For the text-containing cell, return its midpoint in [X, Y] coordinate format. 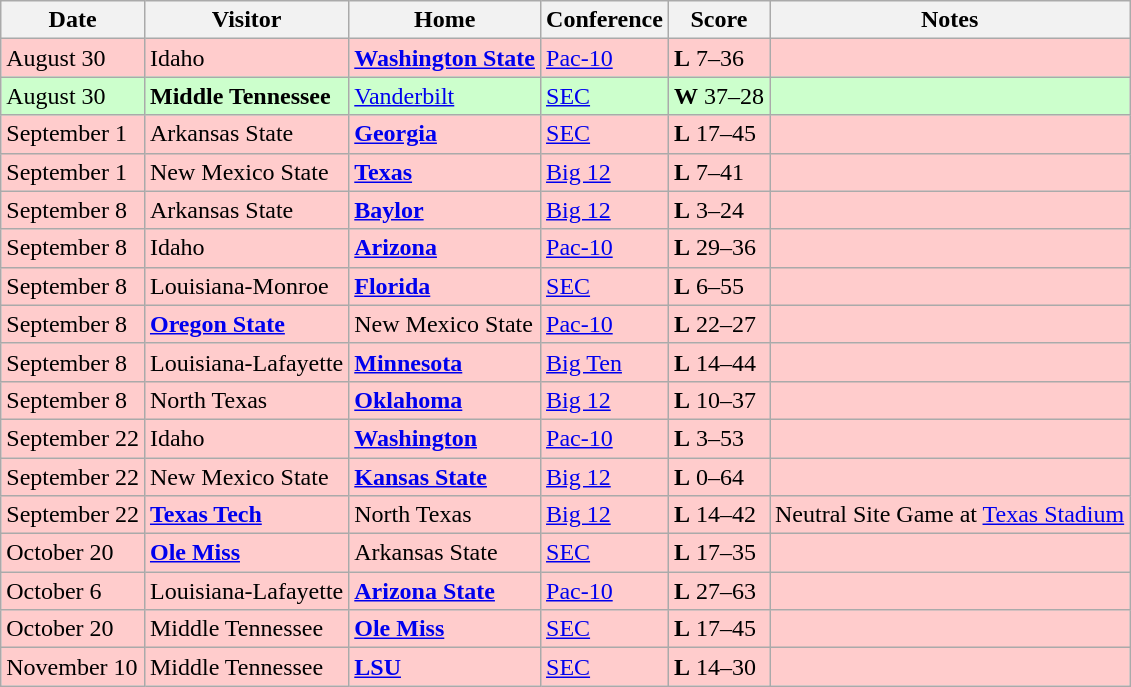
Texas [445, 172]
Home [445, 20]
Score [718, 20]
Minnesota [445, 362]
W 37–28 [718, 96]
Big Ten [605, 362]
L 14–30 [718, 667]
Louisiana-Monroe [246, 286]
Vanderbilt [445, 96]
L 10–37 [718, 400]
L 6–55 [718, 286]
Neutral Site Game at Texas Stadium [950, 515]
L 14–42 [718, 515]
Arizona [445, 248]
Arizona State [445, 591]
Kansas State [445, 477]
Washington [445, 438]
Florida [445, 286]
Georgia [445, 134]
Visitor [246, 20]
L 3–53 [718, 438]
L 3–24 [718, 210]
Washington State [445, 58]
Baylor [445, 210]
L 17–35 [718, 553]
Texas Tech [246, 515]
LSU [445, 667]
L 7–41 [718, 172]
L 7–36 [718, 58]
L 0–64 [718, 477]
L 27–63 [718, 591]
November 10 [73, 667]
Date [73, 20]
Notes [950, 20]
L 14–44 [718, 362]
L 22–27 [718, 324]
Oklahoma [445, 400]
Oregon State [246, 324]
Conference [605, 20]
L 29–36 [718, 248]
October 6 [73, 591]
